Determine the [x, y] coordinate at the center of the cell enclosing the given text.  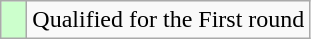
Qualified for the First round [168, 20]
